Pinpoint the cell where the given text exists, returning its (x, y) midpoint coordinate. 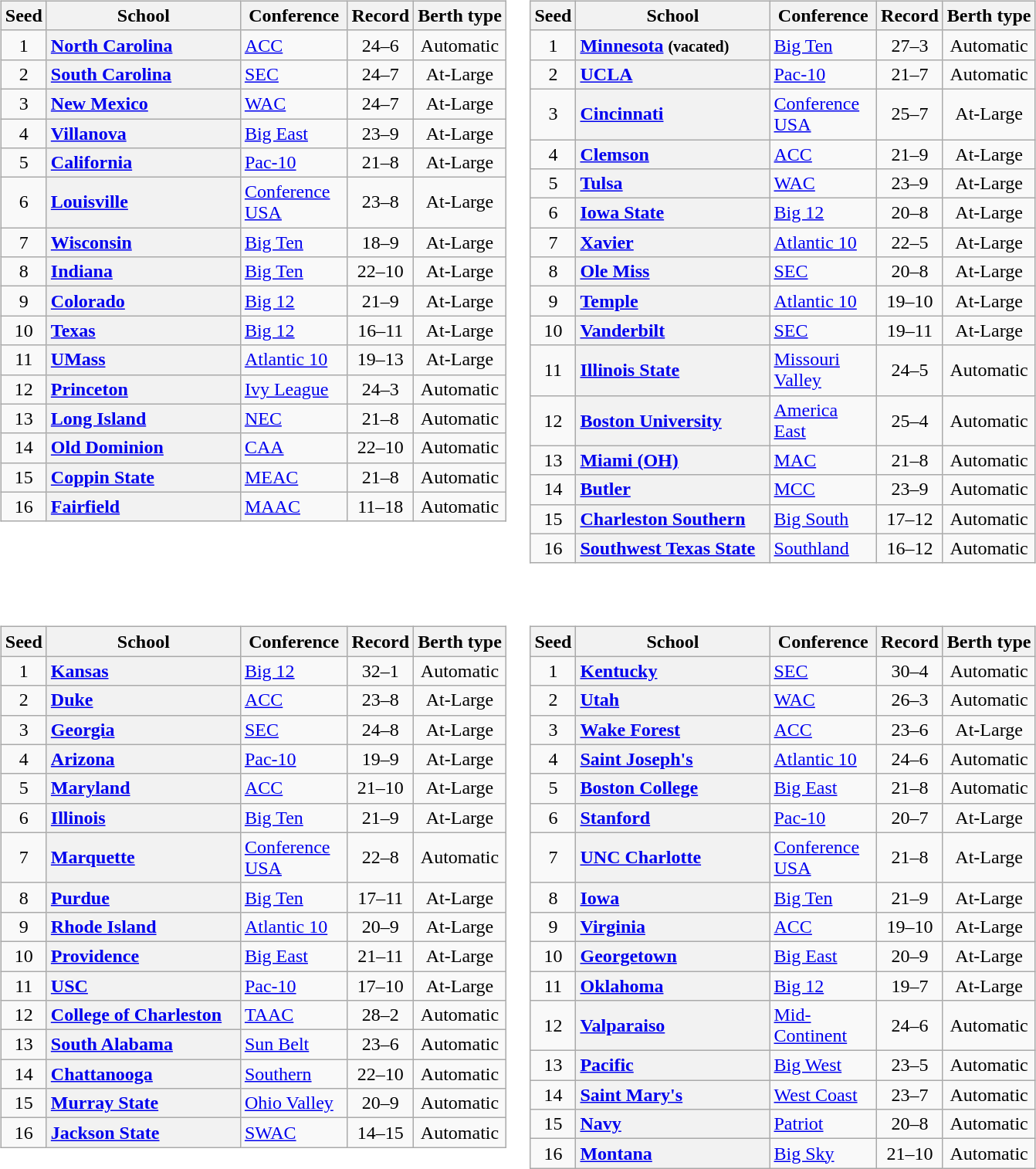
America East (823, 420)
Saint Joseph's (673, 759)
Sun Belt (293, 1045)
19–13 (381, 360)
Montana (673, 1154)
NEC (293, 418)
19–11 (910, 330)
Murray State (144, 1103)
Valparaiso (673, 1025)
Boston College (673, 788)
17–10 (381, 986)
MAC (823, 460)
Saint Mary's (673, 1095)
25–7 (910, 114)
USC (144, 986)
College of Charleston (144, 1015)
32–1 (381, 671)
18–9 (381, 242)
Ohio Valley (293, 1103)
27–3 (910, 45)
22–5 (910, 242)
23–5 (910, 1066)
UMass (144, 360)
Illinois (144, 818)
11–18 (381, 507)
Duke (144, 700)
Miami (OH) (673, 460)
Big West (823, 1066)
Big Sky (823, 1154)
20–7 (910, 818)
Oklahoma (673, 986)
Georgetown (673, 956)
Illinois State (673, 371)
Minnesota (vacated) (673, 45)
Charleston Southern (673, 519)
Rhode Island (144, 927)
24–5 (910, 371)
Purdue (144, 897)
Princeton (144, 389)
Butler (673, 490)
MEAC (293, 477)
19–9 (381, 759)
26–3 (910, 700)
Louisville (144, 202)
TAAC (293, 1015)
Boston University (673, 420)
California (144, 163)
24–3 (381, 389)
Vanderbilt (673, 330)
UNC Charlotte (673, 857)
Iowa State (673, 213)
Kansas (144, 671)
16–12 (910, 548)
28–2 (381, 1015)
14–15 (381, 1133)
Big South (823, 519)
Cincinnati (673, 114)
Colorado (144, 301)
New Mexico (144, 103)
Xavier (673, 242)
UCLA (673, 74)
Iowa (673, 897)
Villanova (144, 134)
Old Dominion (144, 448)
South Alabama (144, 1045)
Indiana (144, 272)
Temple (673, 301)
Southland (823, 548)
19–7 (910, 986)
Ivy League (293, 389)
North Carolina (144, 45)
South Carolina (144, 74)
30–4 (910, 671)
Maryland (144, 788)
Clemson (673, 154)
17–12 (910, 519)
Virginia (673, 927)
22–8 (381, 857)
West Coast (823, 1095)
MCC (823, 490)
Stanford (673, 818)
21–7 (910, 74)
SWAC (293, 1133)
CAA (293, 448)
Long Island (144, 418)
Utah (673, 700)
Southern (293, 1074)
Fairfield (144, 507)
Southwest Texas State (673, 548)
21–11 (381, 956)
23–7 (910, 1095)
Providence (144, 956)
MAAC (293, 507)
Coppin State (144, 477)
Arizona (144, 759)
Navy (673, 1124)
16–11 (381, 330)
Patriot (823, 1124)
Marquette (144, 857)
Georgia (144, 730)
Wisconsin (144, 242)
17–11 (381, 897)
Tulsa (673, 184)
Jackson State (144, 1133)
Missouri Valley (823, 371)
Wake Forest (673, 730)
24–8 (381, 730)
Kentucky (673, 671)
Texas (144, 330)
25–4 (910, 420)
Mid-Continent (823, 1025)
Pacific (673, 1066)
Chattanooga (144, 1074)
Ole Miss (673, 272)
